Output the (x, y) coordinate of the center of the cell containing the given text.  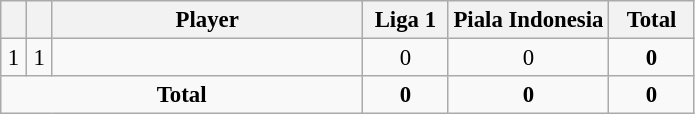
Liga 1 (406, 20)
Player (208, 20)
Piala Indonesia (528, 20)
